Identify which cell holds the provided text, then report its (X, Y) central coordinate. 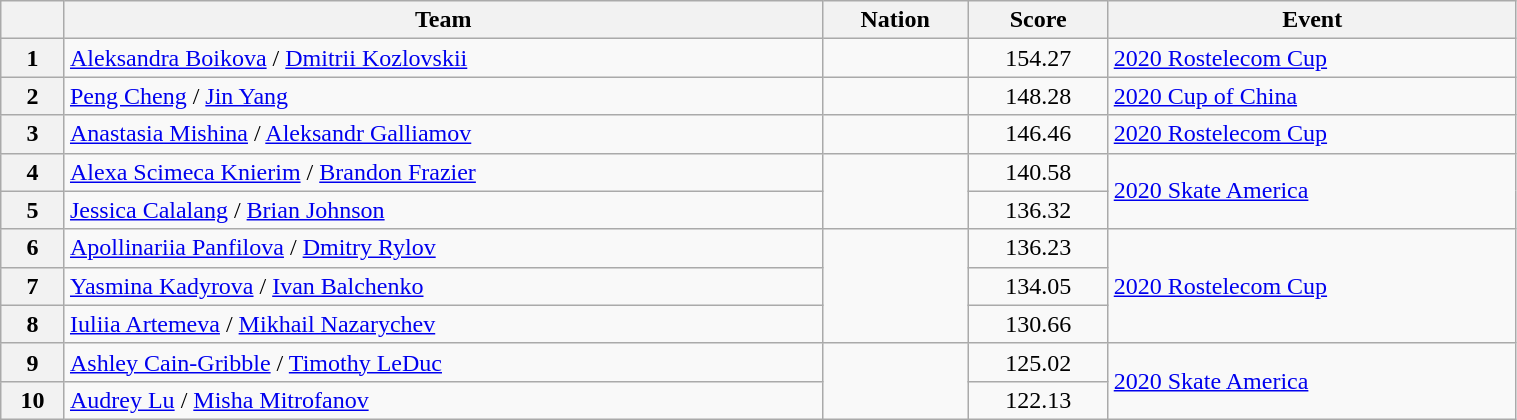
Team (443, 20)
Alexa Scimeca Knierim / Brandon Frazier (443, 172)
7 (33, 286)
136.23 (1038, 248)
Jessica Calalang / Brian Johnson (443, 210)
Nation (895, 20)
3 (33, 134)
146.46 (1038, 134)
Event (1312, 20)
2 (33, 96)
Peng Cheng / Jin Yang (443, 96)
6 (33, 248)
130.66 (1038, 324)
10 (33, 400)
140.58 (1038, 172)
Ashley Cain-Gribble / Timothy LeDuc (443, 362)
Yasmina Kadyrova / Ivan Balchenko (443, 286)
148.28 (1038, 96)
Audrey Lu / Misha Mitrofanov (443, 400)
2020 Cup of China (1312, 96)
Score (1038, 20)
1 (33, 58)
154.27 (1038, 58)
Aleksandra Boikova / Dmitrii Kozlovskii (443, 58)
136.32 (1038, 210)
125.02 (1038, 362)
8 (33, 324)
Anastasia Mishina / Aleksandr Galliamov (443, 134)
4 (33, 172)
134.05 (1038, 286)
122.13 (1038, 400)
5 (33, 210)
Iuliia Artemeva / Mikhail Nazarychev (443, 324)
Apollinariia Panfilova / Dmitry Rylov (443, 248)
9 (33, 362)
